Scan for the cell matching the given text and deliver its (X, Y) coordinate at center. 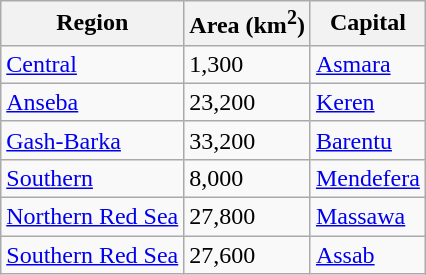
1,300 (248, 64)
Barentu (368, 140)
Capital (368, 24)
Southern (92, 178)
27,800 (248, 217)
Gash-Barka (92, 140)
Area (km2) (248, 24)
Anseba (92, 102)
27,600 (248, 255)
Southern Red Sea (92, 255)
Northern Red Sea (92, 217)
Massawa (368, 217)
Keren (368, 102)
Mendefera (368, 178)
Asmara (368, 64)
23,200 (248, 102)
33,200 (248, 140)
Region (92, 24)
Central (92, 64)
Assab (368, 255)
8,000 (248, 178)
